Return (X, Y) of the center of cell containing provided text 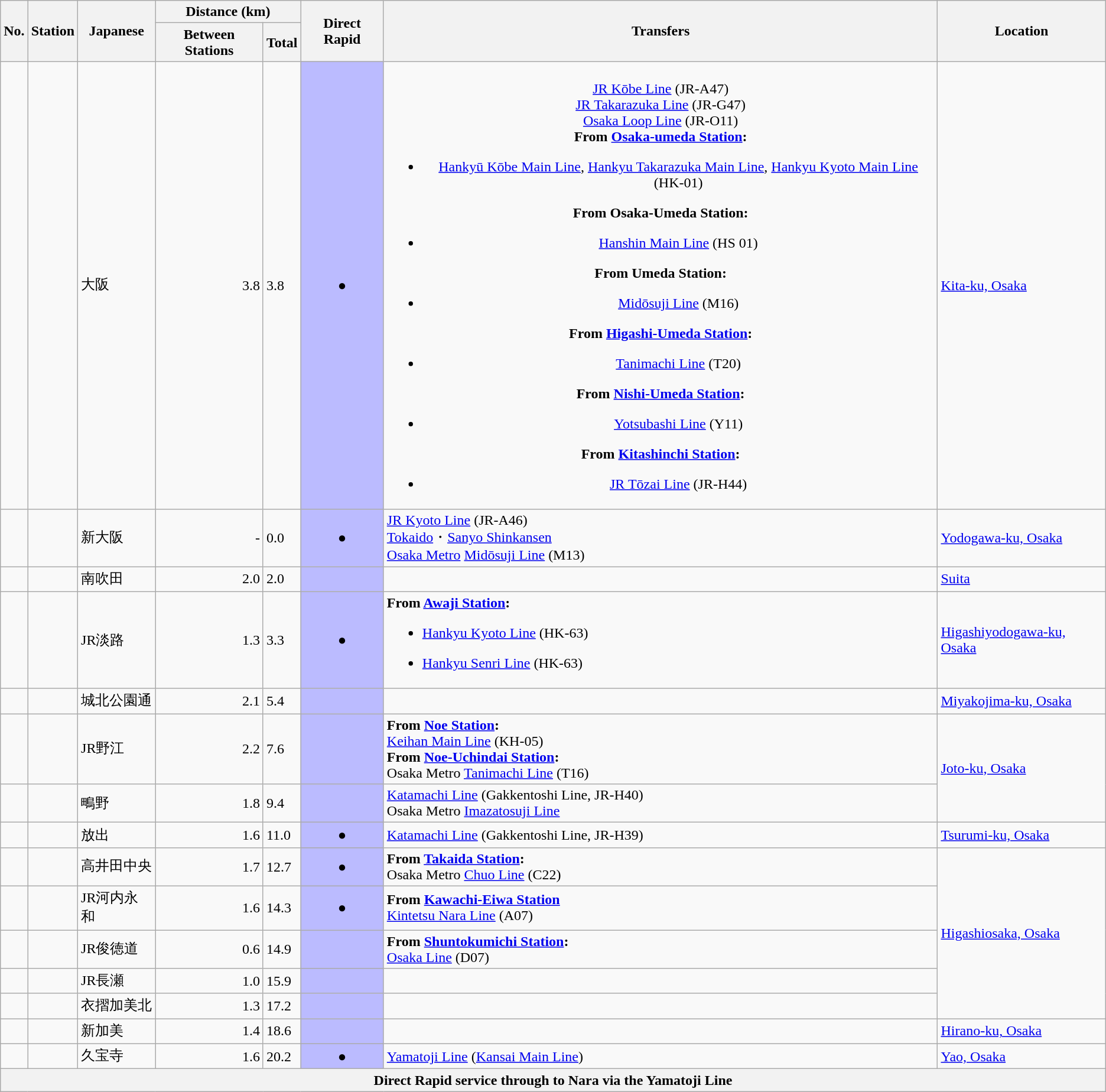
Tsurumi-ku, Osaka (1022, 836)
JR俊徳道 (117, 949)
Yodogawa-ku, Osaka (1022, 538)
Katamachi Line (Gakkentoshi Line, JR-H39) (661, 836)
14.9 (282, 949)
2.1 (209, 701)
20.2 (282, 1057)
9.4 (282, 804)
放出 (117, 836)
5.4 (282, 701)
Location (1022, 31)
衣摺加美北 (117, 1006)
1.0 (209, 981)
11.0 (282, 836)
Yao, Osaka (1022, 1057)
JR野江 (117, 749)
Miyakojima-ku, Osaka (1022, 701)
Between Stations (209, 43)
JR淡路 (117, 640)
久宝寺 (117, 1057)
Transfers (661, 31)
From Awaji Station: Hankyu Kyoto Line (HK-63) Hankyu Senri Line (HK-63) (661, 640)
Distance (km) (228, 12)
新加美 (117, 1032)
12.7 (282, 866)
7.6 (282, 749)
0.6 (209, 949)
1.4 (209, 1032)
Japanese (117, 31)
Hirano-ku, Osaka (1022, 1032)
Direct Rapid service through to Nara via the Yamatoji Line (553, 1080)
JR河内永和 (117, 908)
Joto-ku, Osaka (1022, 768)
Station (53, 31)
JR Kyoto Line (JR-A46) Tokaido・Sanyo Shinkansen Osaka Metro Midōsuji Line (M13) (661, 538)
Kita-ku, Osaka (1022, 285)
新大阪 (117, 538)
0.0 (282, 538)
18.6 (282, 1032)
高井田中央 (117, 866)
14.3 (282, 908)
Higashiosaka, Osaka (1022, 932)
大阪 (117, 285)
2.2 (209, 749)
Total (282, 43)
- (209, 538)
1.7 (209, 866)
Higashiyodogawa-ku, Osaka (1022, 640)
15.9 (282, 981)
Katamachi Line (Gakkentoshi Line, JR-H40) Osaka Metro Imazatosuji Line (661, 804)
From Noe Station: Keihan Main Line (KH-05)From Noe-Uchindai Station: Osaka Metro Tanimachi Line (T16) (661, 749)
鴫野 (117, 804)
JR長瀬 (117, 981)
1.8 (209, 804)
From Shuntokumichi Station: Osaka Line (D07) (661, 949)
17.2 (282, 1006)
No. (14, 31)
From Takaida Station: Osaka Metro Chuo Line (C22) (661, 866)
城北公園通 (117, 701)
Suita (1022, 579)
Yamatoji Line (Kansai Main Line) (661, 1057)
南吹田 (117, 579)
Direct Rapid (342, 31)
From Kawachi-Eiwa Station Kintetsu Nara Line (A07) (661, 908)
3.3 (282, 640)
